For the text-containing cell, return its midpoint in [x, y] coordinate format. 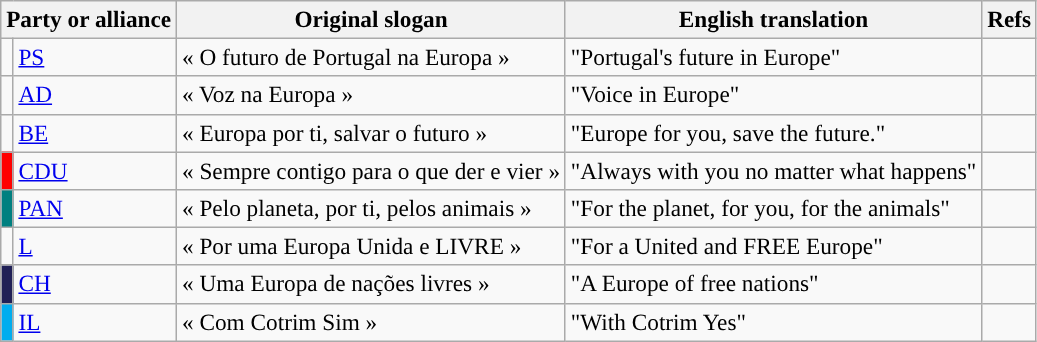
« Sempre contigo para o que der e vier » [372, 170]
CDU [95, 170]
« Com Cotrim Sim » [372, 322]
Original slogan [372, 19]
"For the planet, for you, for the animals" [773, 208]
« O futuro de Portugal na Europa » [372, 57]
« Uma Europa de nações livres » [372, 284]
"With Cotrim Yes" [773, 322]
"Voice in Europe" [773, 95]
"For a United and FREE Europe" [773, 246]
« Voz na Europa » [372, 95]
"Always with you no matter what happens" [773, 170]
AD [95, 95]
Party or alliance [89, 19]
L [95, 246]
IL [95, 322]
« Europa por ti, salvar o futuro » [372, 133]
« Por uma Europa Unida e LIVRE » [372, 246]
Refs [1010, 19]
« Pelo planeta, por ti, pelos animais » [372, 208]
BE [95, 133]
PAN [95, 208]
English translation [773, 19]
"Portugal's future in Europe" [773, 57]
PS [95, 57]
"Europe for you, save the future." [773, 133]
"A Europe of free nations" [773, 284]
CH [95, 284]
